Pinpoint the cell where the given text exists, returning its [x, y] midpoint coordinate. 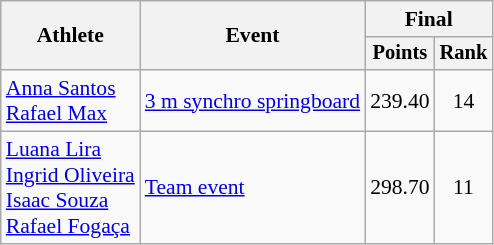
3 m synchro springboard [252, 100]
Team event [252, 188]
11 [464, 188]
Event [252, 36]
Luana Lira Ingrid Oliveira Isaac Souza Rafael Fogaça [70, 188]
239.40 [400, 100]
Final [428, 19]
Rank [464, 54]
Anna Santos Rafael Max [70, 100]
Points [400, 54]
298.70 [400, 188]
14 [464, 100]
Athlete [70, 36]
